For the text-containing cell, return its midpoint in [X, Y] coordinate format. 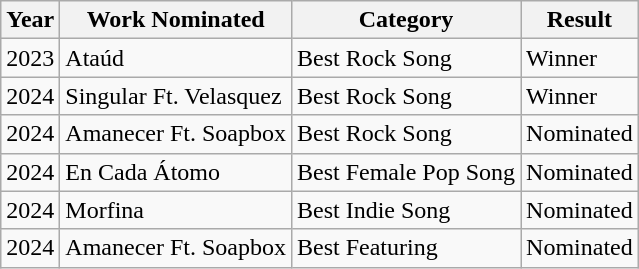
Result [580, 20]
Year [30, 20]
Best Female Pop Song [406, 172]
Best Indie Song [406, 210]
En Cada Átomo [176, 172]
Morfina [176, 210]
Singular Ft. Velasquez [176, 96]
Best Featuring [406, 248]
Ataúd [176, 58]
Category [406, 20]
2023 [30, 58]
Work Nominated [176, 20]
